Pinpoint the cell where the given text exists, returning its [x, y] midpoint coordinate. 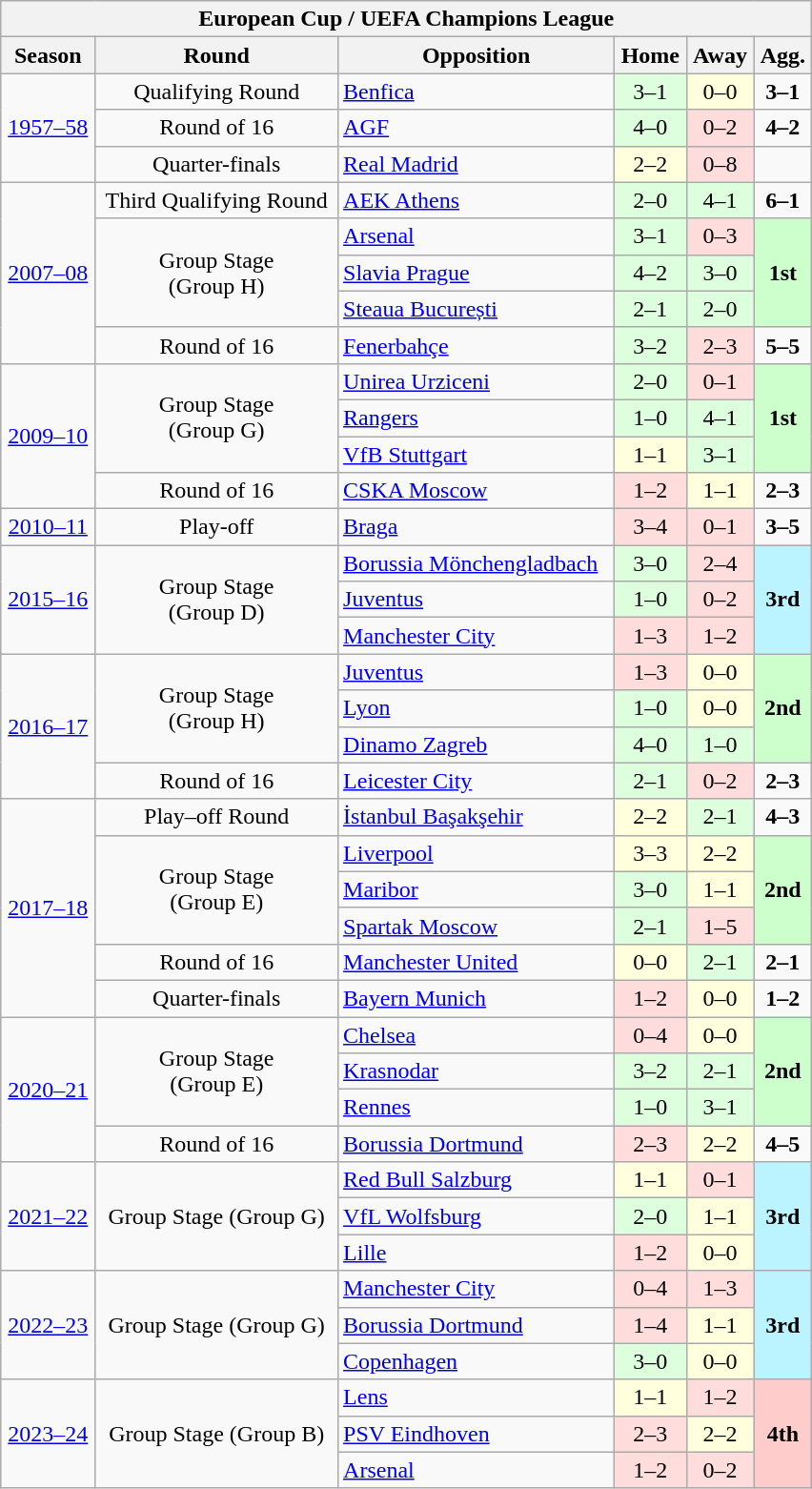
Spartak Moscow [477, 926]
İstanbul Başakşehir [477, 817]
Dinamo Zagreb [477, 744]
2017–18 [48, 908]
Steaua București [477, 309]
2020–21 [48, 1089]
2010–11 [48, 527]
Benfica [477, 92]
Round [217, 55]
Copenhagen [477, 1361]
AEK Athens [477, 200]
2021–22 [48, 1216]
Borussia Mönchengladbach [477, 563]
4th [783, 1434]
Lens [477, 1397]
2007–08 [48, 273]
2009–10 [48, 436]
4–5 [783, 1144]
0–3 [721, 236]
Group Stage(Group D) [217, 600]
Rangers [477, 418]
AGF [477, 128]
Liverpool [477, 853]
Slavia Prague [477, 273]
European Cup / UEFA Champions League [406, 19]
3–3 [650, 853]
1957–58 [48, 128]
2015–16 [48, 600]
Play–off Round [217, 817]
Real Madrid [477, 164]
3–5 [783, 527]
Qualifying Round [217, 92]
0–8 [721, 164]
Braga [477, 527]
Krasnodar [477, 1071]
Home [650, 55]
1–5 [721, 926]
Agg. [783, 55]
3–4 [650, 527]
Play-off [217, 527]
Away [721, 55]
Third Qualifying Round [217, 200]
5–5 [783, 345]
Group Stage(Group G) [217, 418]
Lyon [477, 708]
Manchester United [477, 962]
4–3 [783, 817]
2–4 [721, 563]
Lille [477, 1253]
Fenerbahçe [477, 345]
VfL Wolfsburg [477, 1216]
CSKA Moscow [477, 491]
2023–24 [48, 1434]
Season [48, 55]
Chelsea [477, 1034]
PSV Eindhoven [477, 1434]
1–4 [650, 1325]
Opposition [477, 55]
2016–17 [48, 726]
Unirea Urziceni [477, 381]
2022–23 [48, 1325]
VfB Stuttgart [477, 455]
Leicester City [477, 781]
Maribor [477, 889]
Red Bull Salzburg [477, 1180]
Rennes [477, 1108]
Bayern Munich [477, 998]
Group Stage (Group B) [217, 1434]
6–1 [783, 200]
